Provide the (x, y) coordinate of the cell's center where the given text is located.  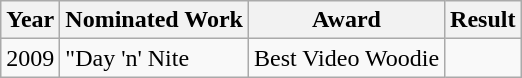
Nominated Work (154, 20)
"Day 'n' Nite (154, 58)
Year (30, 20)
Result (483, 20)
2009 (30, 58)
Award (346, 20)
Best Video Woodie (346, 58)
